Scan for the cell matching the given text and deliver its [x, y] coordinate at center. 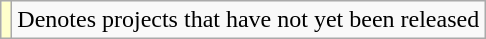
Denotes projects that have not yet been released [248, 20]
